Pinpoint the cell where the given text exists, returning its (X, Y) midpoint coordinate. 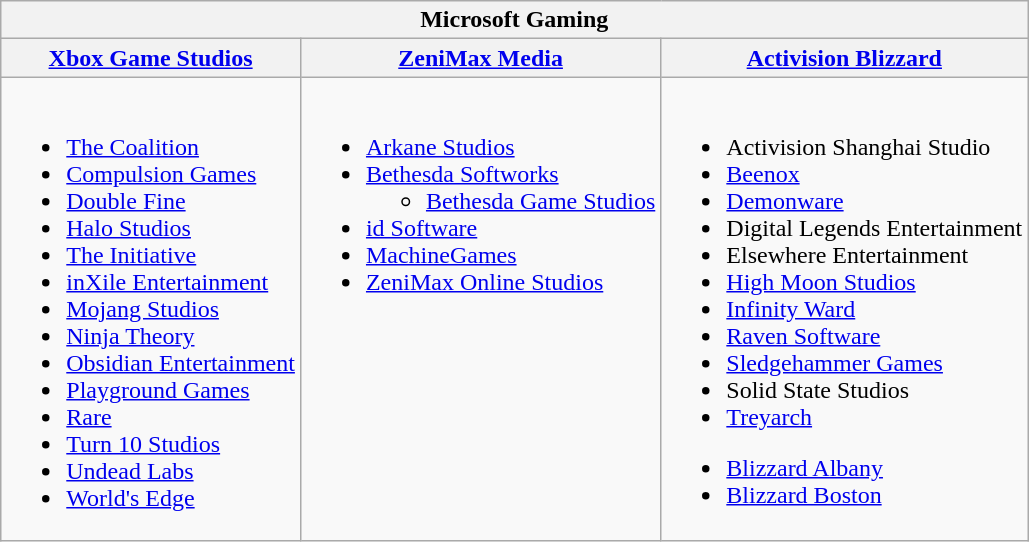
Microsoft Gaming (514, 20)
Xbox Game Studios (151, 58)
Activision Blizzard (844, 58)
Arkane StudiosBethesda SoftworksBethesda Game Studiosid SoftwareMachineGamesZeniMax Online Studios (480, 309)
ZeniMax Media (480, 58)
